Find where the given text appears and provide that cell's center as [x, y] coordinate. 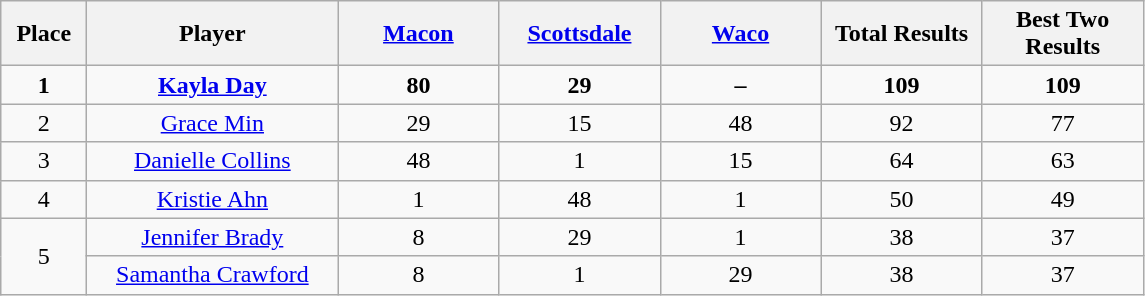
Samantha Crawford [212, 275]
Best Two Results [1062, 34]
Player [212, 34]
5 [44, 256]
50 [902, 199]
64 [902, 161]
77 [1062, 123]
Danielle Collins [212, 161]
Jennifer Brady [212, 237]
2 [44, 123]
4 [44, 199]
Kristie Ahn [212, 199]
Macon [418, 34]
Kayla Day [212, 85]
63 [1062, 161]
Place [44, 34]
92 [902, 123]
– [740, 85]
Waco [740, 34]
80 [418, 85]
Total Results [902, 34]
Scottsdale [580, 34]
49 [1062, 199]
3 [44, 161]
Grace Min [212, 123]
